Output the [X, Y] coordinate of the center of the cell containing the given text.  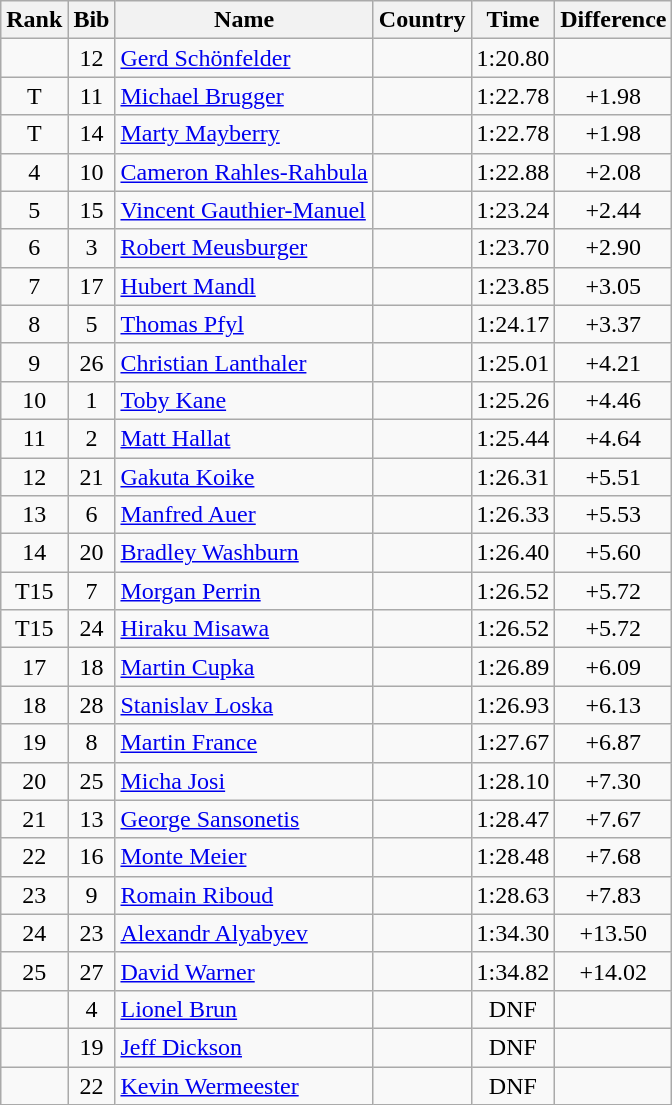
2 [92, 438]
16 [92, 857]
26 [92, 362]
1:23.24 [513, 210]
Christian Lanthaler [244, 362]
3 [92, 248]
+3.05 [614, 286]
Marty Mayberry [244, 134]
Michael Brugger [244, 96]
1:26.33 [513, 515]
Matt Hallat [244, 438]
1:22.88 [513, 172]
+7.67 [614, 819]
David Warner [244, 971]
1:28.10 [513, 781]
1:27.67 [513, 743]
Stanislav Loska [244, 705]
+5.60 [614, 553]
1:26.93 [513, 705]
1 [92, 400]
1:26.31 [513, 477]
Toby Kane [244, 400]
Alexandr Alyabyev [244, 933]
+7.30 [614, 781]
Martin France [244, 743]
+2.08 [614, 172]
Martin Cupka [244, 667]
Hiraku Misawa [244, 629]
+6.09 [614, 667]
+7.83 [614, 895]
1:25.44 [513, 438]
Hubert Mandl [244, 286]
Name [244, 20]
1:28.47 [513, 819]
Manfred Auer [244, 515]
1:20.80 [513, 58]
1:25.01 [513, 362]
+4.46 [614, 400]
Thomas Pfyl [244, 324]
+4.21 [614, 362]
Monte Meier [244, 857]
1:28.63 [513, 895]
Rank [34, 20]
1:25.26 [513, 400]
+2.90 [614, 248]
Kevin Wermeester [244, 1085]
Cameron Rahles-Rahbula [244, 172]
1:34.30 [513, 933]
Romain Riboud [244, 895]
+3.37 [614, 324]
+5.51 [614, 477]
George Sansonetis [244, 819]
28 [92, 705]
1:34.82 [513, 971]
27 [92, 971]
1:23.85 [513, 286]
Lionel Brun [244, 1009]
Gerd Schönfelder [244, 58]
Vincent Gauthier-Manuel [244, 210]
+6.87 [614, 743]
Robert Meusburger [244, 248]
15 [92, 210]
1:23.70 [513, 248]
+7.68 [614, 857]
+14.02 [614, 971]
Country [422, 20]
+6.13 [614, 705]
1:26.40 [513, 553]
Bradley Washburn [244, 553]
1:28.48 [513, 857]
1:26.89 [513, 667]
Time [513, 20]
Jeff Dickson [244, 1047]
+4.64 [614, 438]
+13.50 [614, 933]
Gakuta Koike [244, 477]
Bib [92, 20]
Difference [614, 20]
Micha Josi [244, 781]
Morgan Perrin [244, 591]
1:24.17 [513, 324]
+2.44 [614, 210]
+5.53 [614, 515]
